From the cell containing the given text, extract its center point as [x, y] coordinate. 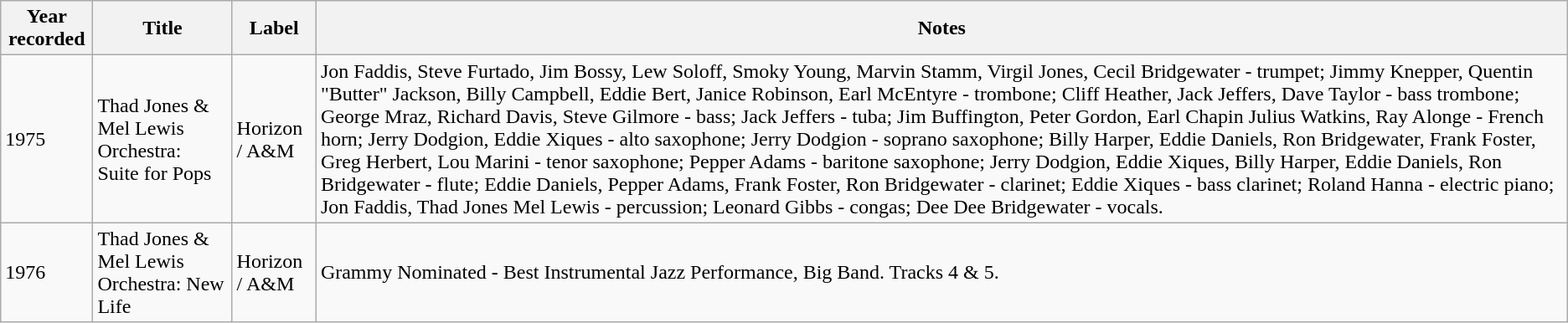
1976 [47, 273]
Label [274, 28]
Notes [941, 28]
Grammy Nominated - Best Instrumental Jazz Performance, Big Band. Tracks 4 & 5. [941, 273]
Thad Jones & Mel Lewis Orchestra: New Life [162, 273]
Year recorded [47, 28]
Thad Jones & Mel Lewis Orchestra: Suite for Pops [162, 139]
1975 [47, 139]
Title [162, 28]
